Provide the (x, y) coordinate of the cell's center where the given text is located.  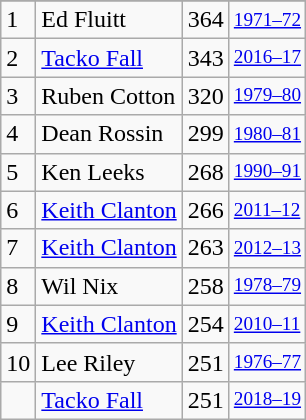
268 (206, 172)
3 (18, 96)
2011–12 (267, 210)
254 (206, 324)
299 (206, 134)
2010–11 (267, 324)
8 (18, 286)
2018–19 (267, 400)
258 (206, 286)
9 (18, 324)
Ruben Cotton (109, 96)
4 (18, 134)
5 (18, 172)
263 (206, 248)
10 (18, 362)
Lee Riley (109, 362)
6 (18, 210)
1976–77 (267, 362)
2016–17 (267, 58)
2012–13 (267, 248)
1990–91 (267, 172)
1978–79 (267, 286)
1 (18, 20)
Wil Nix (109, 286)
Ed Fluitt (109, 20)
343 (206, 58)
364 (206, 20)
1980–81 (267, 134)
266 (206, 210)
7 (18, 248)
1979–80 (267, 96)
Dean Rossin (109, 134)
1971–72 (267, 20)
Ken Leeks (109, 172)
2 (18, 58)
320 (206, 96)
